Extract the (x, y) coordinate from the center of the cell holding the provided text.  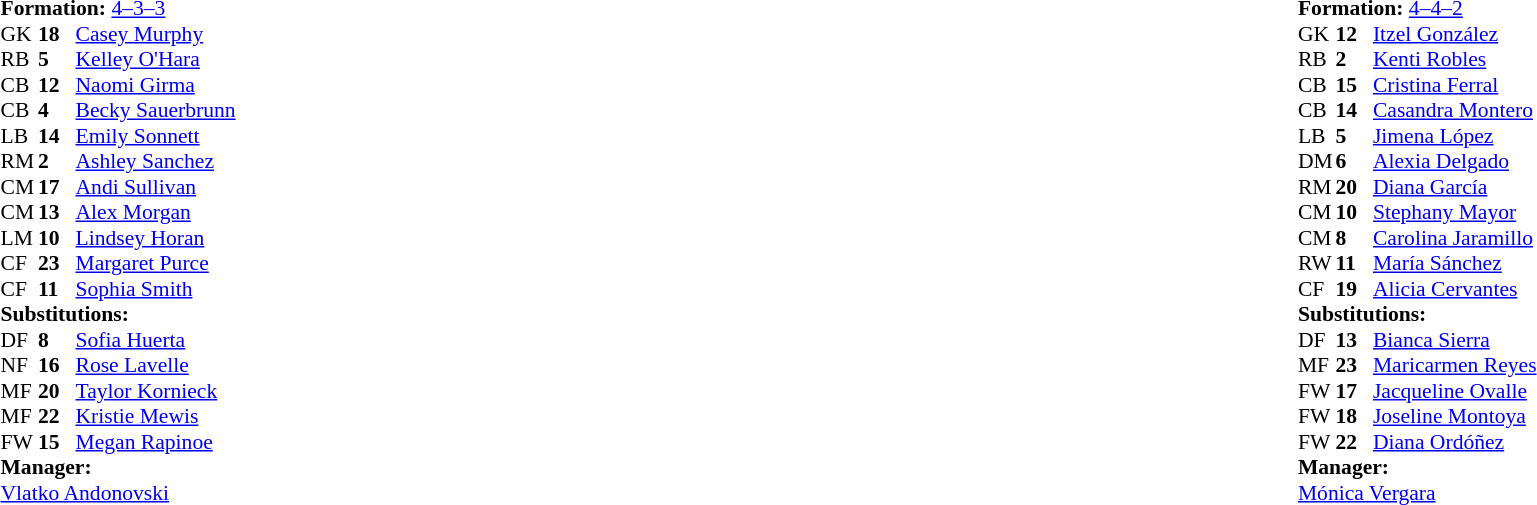
Cristina Ferral (1455, 85)
Andi Sullivan (156, 187)
Becky Sauerbrunn (156, 111)
DM (1317, 161)
Jimena López (1455, 136)
Carolina Jaramillo (1455, 238)
NF (19, 365)
Ashley Sanchez (156, 161)
16 (57, 365)
LM (19, 238)
Diana Ordóñez (1455, 442)
Rose Lavelle (156, 365)
Alicia Cervantes (1455, 289)
RW (1317, 263)
Stephany Mayor (1455, 213)
Kristie Mewis (156, 417)
4 (57, 111)
Maricarmen Reyes (1455, 365)
Diana García (1455, 187)
Lindsey Horan (156, 238)
Sophia Smith (156, 289)
Kenti Robles (1455, 59)
19 (1354, 289)
Joseline Montoya (1455, 417)
Emily Sonnett (156, 136)
Casey Murphy (156, 34)
Itzel González (1455, 34)
Naomi Girma (156, 85)
Alex Morgan (156, 213)
Kelley O'Hara (156, 59)
Casandra Montero (1455, 111)
María Sánchez (1455, 263)
Alexia Delgado (1455, 161)
Bianca Sierra (1455, 340)
Megan Rapinoe (156, 442)
6 (1354, 161)
Margaret Purce (156, 263)
Sofia Huerta (156, 340)
Jacqueline Ovalle (1455, 391)
Taylor Kornieck (156, 391)
